Return the (x, y) coordinate for the center point of the cell that contains the specified text.  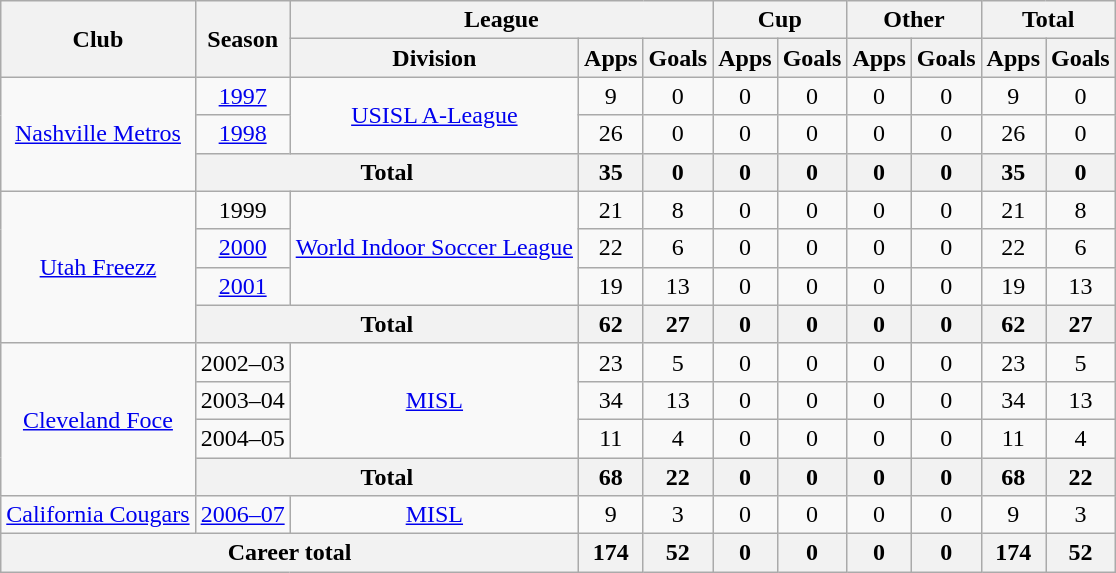
Division (434, 58)
1998 (242, 134)
Utah Freezz (98, 267)
League (502, 20)
Nashville Metros (98, 134)
2002–03 (242, 362)
Season (242, 39)
Cleveland Foce (98, 419)
2004–05 (242, 438)
Career total (290, 553)
Cup (780, 20)
Other (914, 20)
1997 (242, 96)
2001 (242, 286)
2003–04 (242, 400)
USISL A-League (434, 115)
2006–07 (242, 515)
2000 (242, 248)
World Indoor Soccer League (434, 248)
California Cougars (98, 515)
1999 (242, 210)
Club (98, 39)
